Capture the cell that displays the provided text and extract its (X, Y) central coordinate. 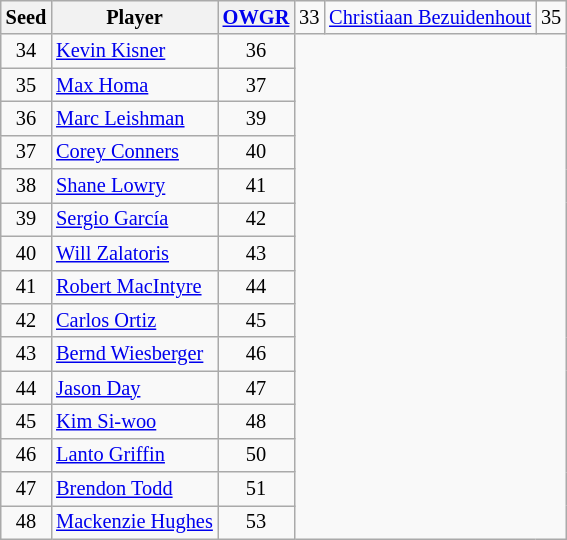
Will Zalatoris (134, 253)
Kevin Kisner (134, 51)
38 (26, 186)
Carlos Ortiz (134, 320)
Christiaan Bezuidenhout (430, 17)
50 (256, 455)
OWGR (256, 17)
Lanto Griffin (134, 455)
Robert MacIntyre (134, 287)
Sergio García (134, 219)
Marc Leishman (134, 118)
Jason Day (134, 388)
53 (256, 522)
Player (134, 17)
Bernd Wiesberger (134, 354)
Corey Conners (134, 152)
33 (309, 17)
Kim Si-woo (134, 421)
51 (256, 489)
Mackenzie Hughes (134, 522)
Brendon Todd (134, 489)
Seed (26, 17)
Shane Lowry (134, 186)
Max Homa (134, 85)
34 (26, 51)
